Return the (x, y) coordinate for the center point of the cell that contains the specified text.  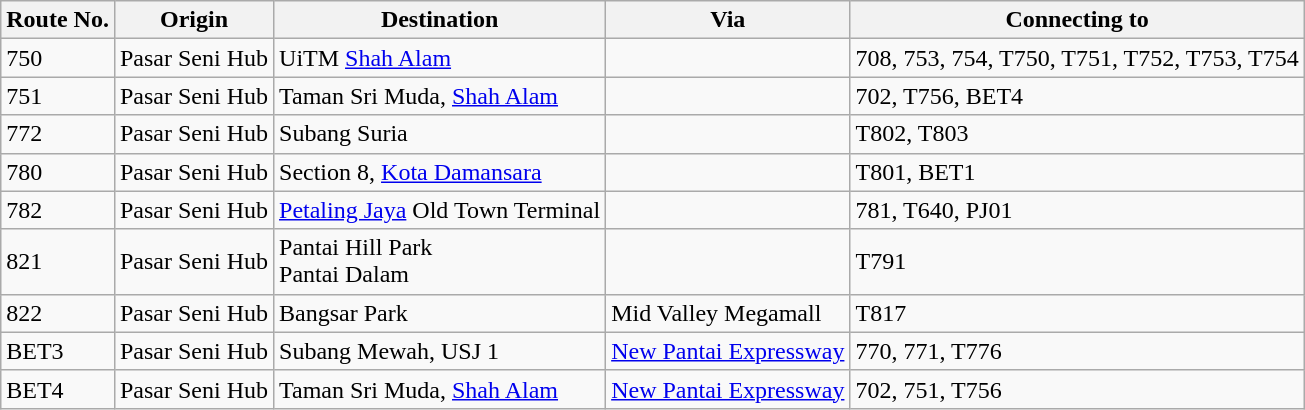
UiTM Shah Alam (440, 58)
Origin (194, 20)
821 (58, 262)
T801, BET1 (1077, 172)
T791 (1077, 262)
Connecting to (1077, 20)
780 (58, 172)
772 (58, 134)
708, 753, 754, T750, T751, T752, T753, T754 (1077, 58)
Bangsar Park (440, 313)
Via (728, 20)
782 (58, 210)
Pantai Hill Park Pantai Dalam (440, 262)
822 (58, 313)
702, T756, BET4 (1077, 96)
BET3 (58, 351)
781, T640, PJ01 (1077, 210)
702, 751, T756 (1077, 389)
BET4 (58, 389)
Section 8, Kota Damansara (440, 172)
Route No. (58, 20)
751 (58, 96)
770, 771, T776 (1077, 351)
750 (58, 58)
T802, T803 (1077, 134)
Destination (440, 20)
Subang Suria (440, 134)
Subang Mewah, USJ 1 (440, 351)
Petaling Jaya Old Town Terminal (440, 210)
Mid Valley Megamall (728, 313)
T817 (1077, 313)
